Locate the cell with the specified text and output its (x, y) center coordinate. 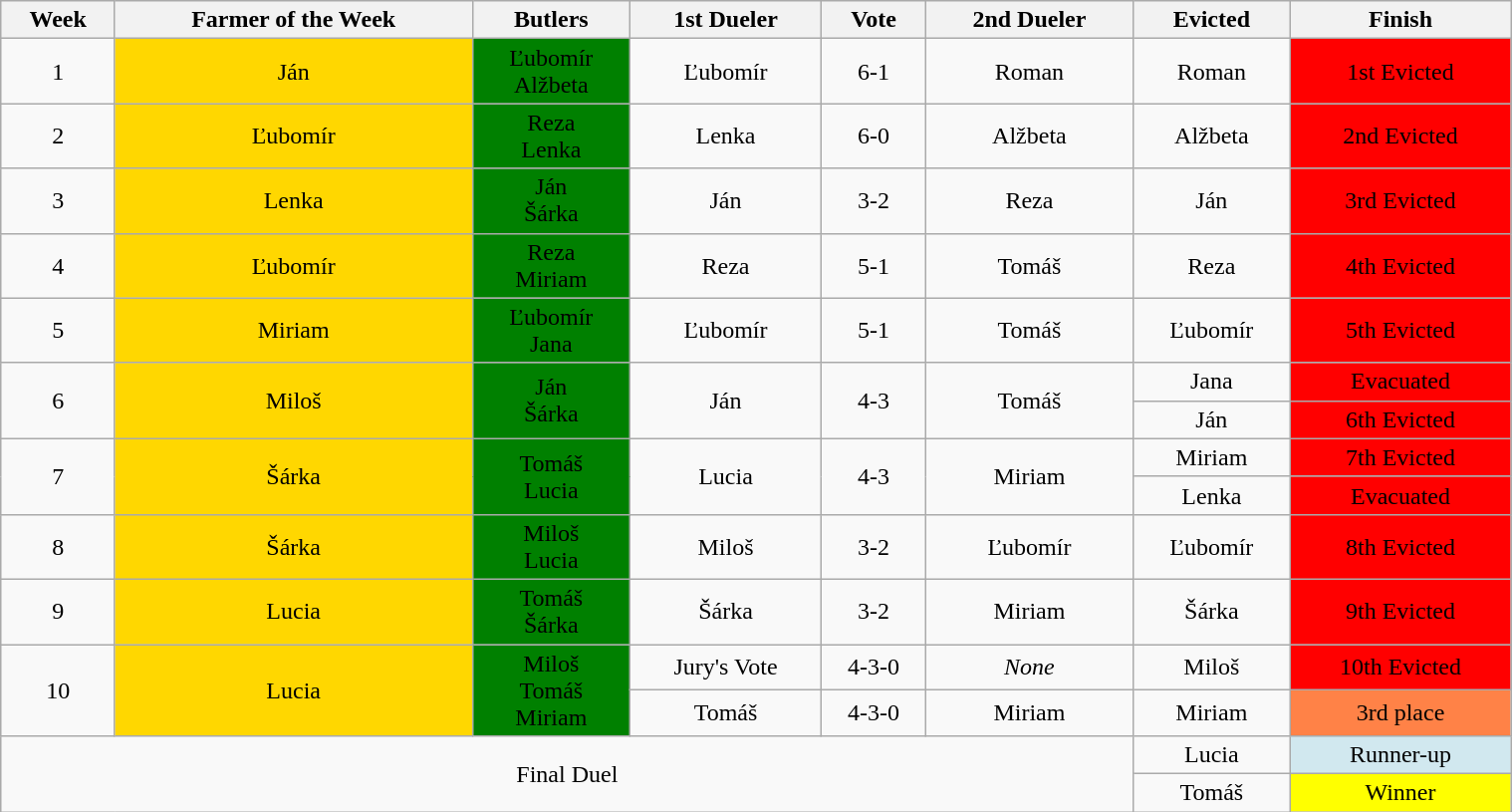
6th Evicted (1400, 419)
TomášŠárka (551, 612)
ĽubomírJana (551, 331)
MilošTomášMiriam (551, 689)
2 (58, 135)
1 (58, 72)
RezaMiriam (551, 265)
None (1029, 667)
6 (58, 401)
1st Dueler (725, 20)
10th Evicted (1400, 667)
3 (58, 201)
5th Evicted (1400, 331)
ĽubomírAlžbeta (551, 72)
4th Evicted (1400, 265)
Runner-up (1400, 755)
Jana (1211, 382)
Butlers (551, 20)
MilošLucia (551, 546)
Final Duel (567, 774)
7th Evicted (1400, 457)
2nd Evicted (1400, 135)
RezaLenka (551, 135)
6-1 (875, 72)
9 (58, 612)
TomášLucia (551, 476)
Farmer of the Week (293, 20)
3rd Evicted (1400, 201)
5 (58, 331)
9th Evicted (1400, 612)
7 (58, 476)
1st Evicted (1400, 72)
Vote (875, 20)
6-0 (875, 135)
2nd Dueler (1029, 20)
Finish (1400, 20)
Jury's Vote (725, 667)
3rd place (1400, 713)
10 (58, 689)
Winner (1400, 793)
Evicted (1211, 20)
Week (58, 20)
8 (58, 546)
4 (58, 265)
8th Evicted (1400, 546)
